Output the (X, Y) coordinate of the center of the cell containing the given text.  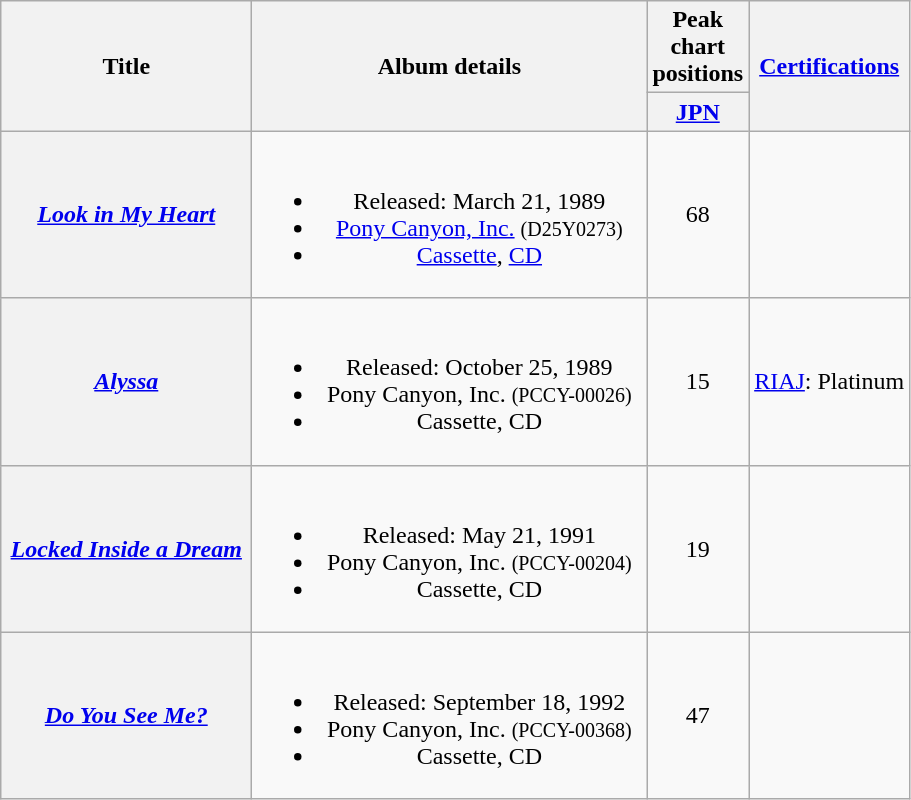
47 (698, 716)
68 (698, 214)
15 (698, 382)
Alyssa (126, 382)
Released: May 21, 1991Pony Canyon, Inc. (PCCY-00204)Cassette, CD (450, 548)
JPN (698, 112)
Peak chart positions (698, 47)
Released: March 21, 1989Pony Canyon, Inc. (D25Y0273)Cassette, CD (450, 214)
Locked Inside a Dream (126, 548)
Released: September 18, 1992Pony Canyon, Inc. (PCCY-00368)Cassette, CD (450, 716)
RIAJ: Platinum (830, 382)
Album details (450, 66)
Certifications (830, 66)
Look in My Heart (126, 214)
Do You See Me? (126, 716)
Released: October 25, 1989Pony Canyon, Inc. (PCCY-00026)Cassette, CD (450, 382)
19 (698, 548)
Title (126, 66)
